Return [x, y] of the center of cell containing provided text 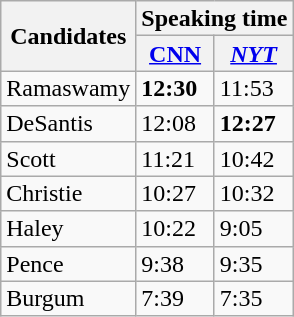
10:27 [176, 194]
12:30 [176, 88]
Candidates [68, 36]
CNN [176, 54]
9:38 [176, 264]
12:27 [254, 124]
10:22 [176, 228]
Ramaswamy [68, 88]
Burgum [68, 298]
Haley [68, 228]
11:21 [176, 158]
Pence [68, 264]
10:42 [254, 158]
11:53 [254, 88]
Scott [68, 158]
Speaking time [214, 18]
DeSantis [68, 124]
7:39 [176, 298]
12:08 [176, 124]
NYT [254, 54]
9:05 [254, 228]
7:35 [254, 298]
9:35 [254, 264]
Christie [68, 194]
10:32 [254, 194]
